For the text-containing cell, return its midpoint in [X, Y] coordinate format. 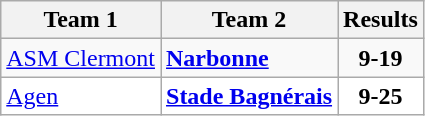
Agen [81, 96]
9-25 [381, 96]
Team 2 [248, 20]
Team 1 [81, 20]
Results [381, 20]
ASM Clermont [81, 58]
Stade Bagnérais [248, 96]
Narbonne [248, 58]
9-19 [381, 58]
